Output the (x, y) coordinate of the center of the cell containing the given text.  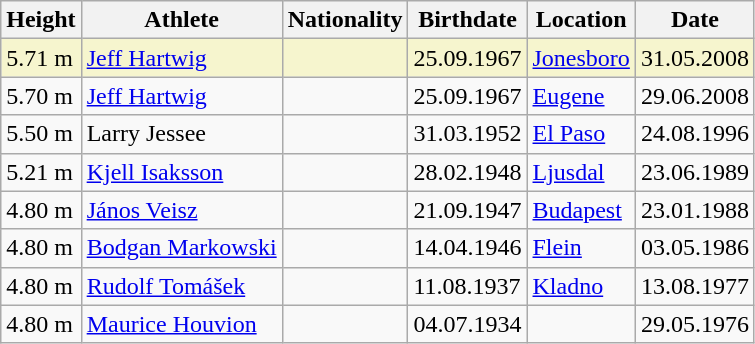
29.05.1976 (694, 324)
Kladno (581, 286)
23.06.1989 (694, 172)
Jonesboro (581, 58)
21.09.1947 (468, 210)
Larry Jessee (182, 134)
Bodgan Markowski (182, 248)
5.21 m (41, 172)
5.70 m (41, 96)
Athlete (182, 20)
11.08.1937 (468, 286)
28.02.1948 (468, 172)
Date (694, 20)
Kjell Isaksson (182, 172)
Flein (581, 248)
13.08.1977 (694, 286)
Eugene (581, 96)
31.03.1952 (468, 134)
5.50 m (41, 134)
14.04.1946 (468, 248)
Height (41, 20)
Location (581, 20)
23.01.1988 (694, 210)
Rudolf Tomášek (182, 286)
Budapest (581, 210)
Birthdate (468, 20)
29.06.2008 (694, 96)
El Paso (581, 134)
Maurice Houvion (182, 324)
03.05.1986 (694, 248)
János Veisz (182, 210)
Nationality (345, 20)
04.07.1934 (468, 324)
31.05.2008 (694, 58)
Ljusdal (581, 172)
5.71 m (41, 58)
24.08.1996 (694, 134)
